For the text-containing cell, return its midpoint in [X, Y] coordinate format. 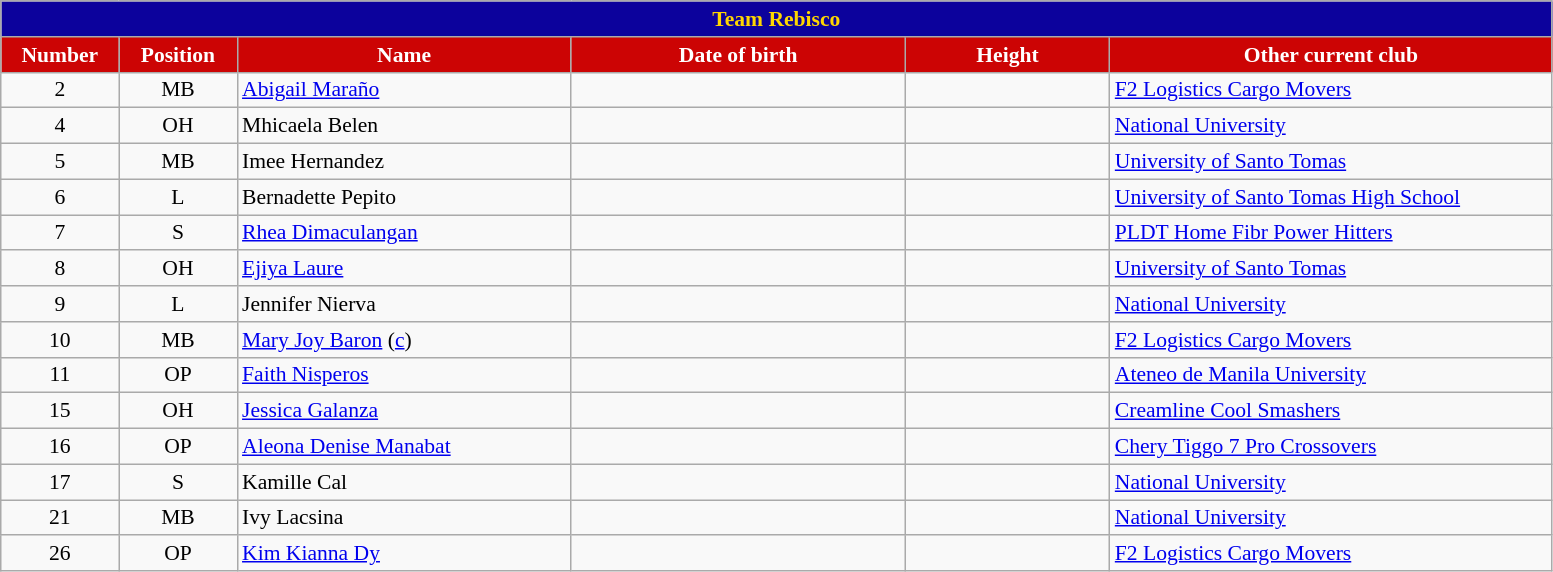
Position [178, 55]
Ateneo de Manila University [1331, 375]
Imee Hernandez [404, 162]
8 [60, 269]
Name [404, 55]
Abigail Maraño [404, 90]
Bernadette Pepito [404, 197]
Ejiya Laure [404, 269]
Date of birth [738, 55]
4 [60, 126]
Mhicaela Belen [404, 126]
21 [60, 518]
Jennifer Nierva [404, 304]
Faith Nisperos [404, 375]
Ivy Lacsina [404, 518]
Chery Tiggo 7 Pro Crossovers [1331, 447]
Kamille Cal [404, 482]
9 [60, 304]
PLDT Home Fibr Power Hitters [1331, 233]
Mary Joy Baron (c) [404, 340]
26 [60, 554]
2 [60, 90]
15 [60, 411]
Creamline Cool Smashers [1331, 411]
Rhea Dimaculangan [404, 233]
5 [60, 162]
17 [60, 482]
16 [60, 447]
Kim Kianna Dy [404, 554]
Number [60, 55]
Height [1008, 55]
Aleona Denise Manabat [404, 447]
10 [60, 340]
Jessica Galanza [404, 411]
7 [60, 233]
University of Santo Tomas High School [1331, 197]
6 [60, 197]
Other current club [1331, 55]
Team Rebisco [776, 19]
11 [60, 375]
